Scan for the cell matching the given text and deliver its (X, Y) coordinate at center. 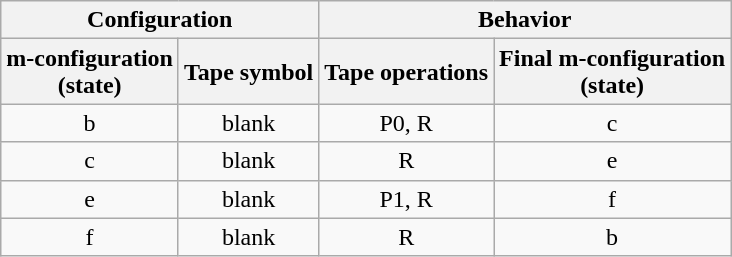
Tape symbol (248, 72)
Tape operations (406, 72)
P0, R (406, 123)
m-configuration(state) (90, 72)
Configuration (160, 20)
Final m-configuration(state) (612, 72)
P1, R (406, 199)
Behavior (525, 20)
